Return (X, Y) of the center of cell containing provided text 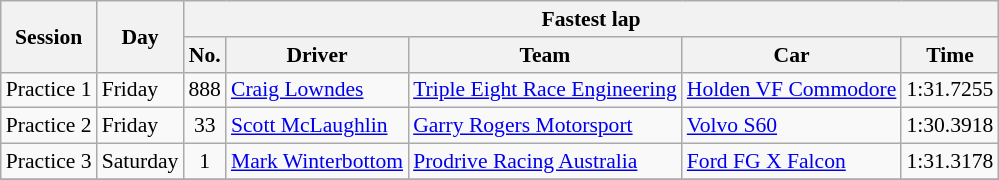
Saturday (140, 162)
Fastest lap (590, 19)
Triple Eight Race Engineering (545, 90)
Practice 3 (49, 162)
Holden VF Commodore (792, 90)
No. (204, 55)
1:31.3178 (950, 162)
Prodrive Racing Australia (545, 162)
Scott McLaughlin (317, 126)
Team (545, 55)
1:31.7255 (950, 90)
Session (49, 36)
Ford FG X Falcon (792, 162)
Driver (317, 55)
888 (204, 90)
Car (792, 55)
Day (140, 36)
Time (950, 55)
Practice 2 (49, 126)
Practice 1 (49, 90)
33 (204, 126)
Garry Rogers Motorsport (545, 126)
Craig Lowndes (317, 90)
Mark Winterbottom (317, 162)
1:30.3918 (950, 126)
1 (204, 162)
Volvo S60 (792, 126)
